Identify which cell holds the provided text, then report its (X, Y) central coordinate. 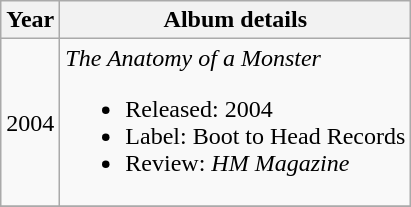
The Anatomy of a MonsterReleased: 2004Label: Boot to Head RecordsReview: HM Magazine (236, 122)
Album details (236, 20)
2004 (30, 122)
Year (30, 20)
